Search for the cell housing the specified text and yield its [X, Y] center coordinate. 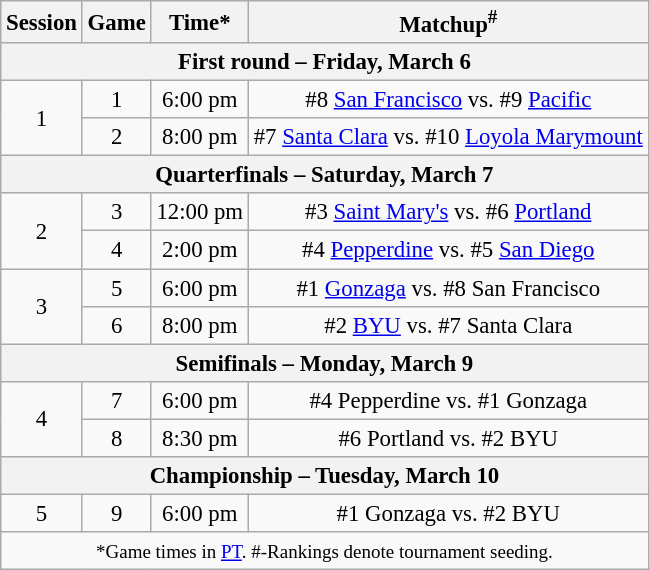
#6 Portland vs. #2 BYU [448, 438]
7 [116, 400]
Time* [200, 22]
Session [42, 22]
First round – Friday, March 6 [324, 62]
12:00 pm [200, 213]
#1 Gonzaga vs. #8 San Francisco [448, 288]
8 [116, 438]
#8 San Francisco vs. #9 Pacific [448, 100]
Semifinals – Monday, March 9 [324, 363]
Quarterfinals – Saturday, March 7 [324, 175]
6 [116, 325]
Game [116, 22]
#1 Gonzaga vs. #2 BYU [448, 513]
Matchup# [448, 22]
#4 Pepperdine vs. #5 San Diego [448, 250]
#3 Saint Mary's vs. #6 Portland [448, 213]
*Game times in PT. #-Rankings denote tournament seeding. [324, 551]
#7 Santa Clara vs. #10 Loyola Marymount [448, 137]
#2 BYU vs. #7 Santa Clara [448, 325]
9 [116, 513]
8:30 pm [200, 438]
2:00 pm [200, 250]
#4 Pepperdine vs. #1 Gonzaga [448, 400]
Championship – Tuesday, March 10 [324, 476]
